Extract the [x, y] coordinate from the center of the cell holding the provided text.  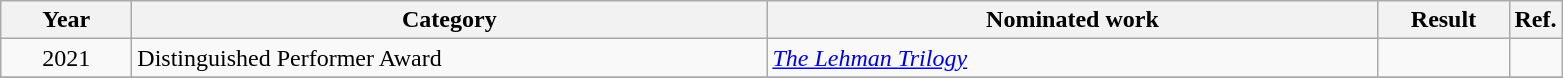
Ref. [1536, 20]
Year [66, 20]
Nominated work [1072, 20]
Distinguished Performer Award [450, 58]
Category [450, 20]
The Lehman Trilogy [1072, 58]
Result [1444, 20]
2021 [66, 58]
